Identify which cell holds the provided text, then report its (x, y) central coordinate. 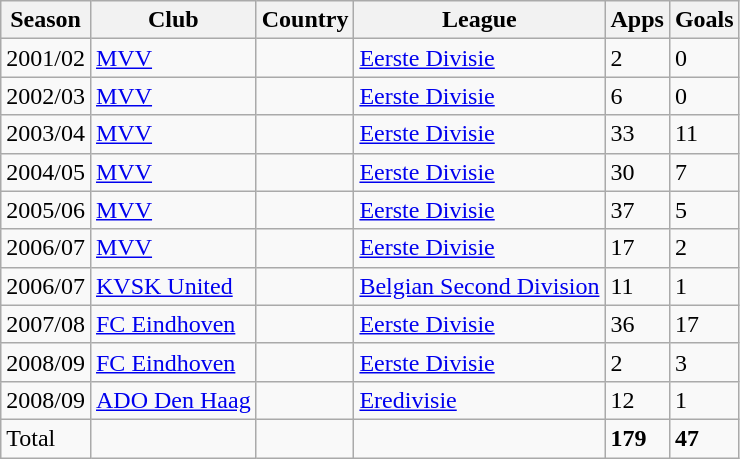
2002/03 (46, 96)
30 (637, 172)
KVSK United (173, 286)
Total (46, 438)
Apps (637, 20)
Season (46, 20)
37 (637, 210)
179 (637, 438)
2004/05 (46, 172)
36 (637, 324)
2001/02 (46, 58)
Country (305, 20)
33 (637, 134)
2005/06 (46, 210)
7 (704, 172)
Goals (704, 20)
ADO Den Haag (173, 400)
5 (704, 210)
Eredivisie (480, 400)
12 (637, 400)
Club (173, 20)
Belgian Second Division (480, 286)
2003/04 (46, 134)
League (480, 20)
47 (704, 438)
2007/08 (46, 324)
6 (637, 96)
3 (704, 362)
